Find where the given text appears and provide that cell's center as [x, y] coordinate. 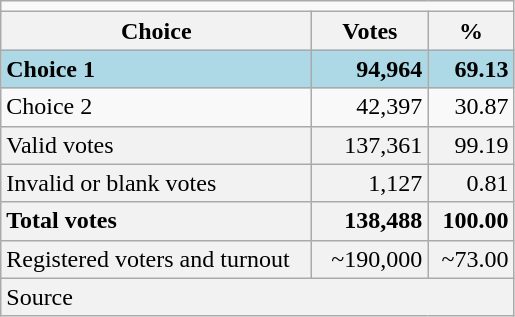
Votes [370, 31]
Valid votes [156, 145]
69.13 [471, 69]
99.19 [471, 145]
138,488 [370, 221]
0.81 [471, 183]
Source [258, 297]
% [471, 31]
Total votes [156, 221]
94,964 [370, 69]
100.00 [471, 221]
42,397 [370, 107]
1,127 [370, 183]
137,361 [370, 145]
Registered voters and turnout [156, 259]
Invalid or blank votes [156, 183]
Choice 1 [156, 69]
~190,000 [370, 259]
Choice [156, 31]
30.87 [471, 107]
Choice 2 [156, 107]
~73.00 [471, 259]
